Locate the cell with the specified text and output its (x, y) center coordinate. 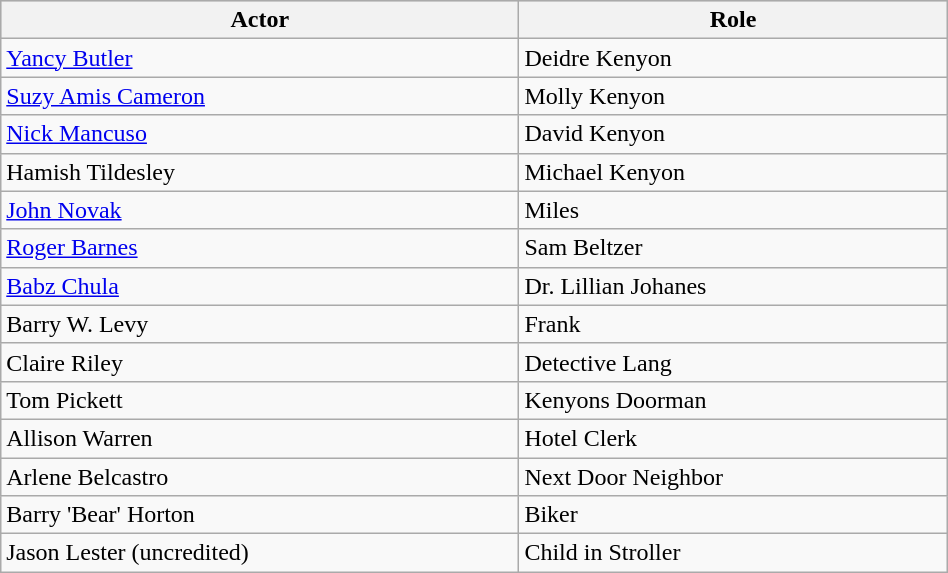
Hamish Tildesley (260, 172)
Claire Riley (260, 362)
Molly Kenyon (733, 96)
Suzy Amis Cameron (260, 96)
Yancy Butler (260, 58)
Child in Stroller (733, 553)
Roger Barnes (260, 248)
Sam Beltzer (733, 248)
Kenyons Doorman (733, 400)
Nick Mancuso (260, 134)
Babz Chula (260, 286)
Tom Pickett (260, 400)
Next Door Neighbor (733, 477)
Allison Warren (260, 438)
Actor (260, 20)
Detective Lang (733, 362)
Jason Lester (uncredited) (260, 553)
Role (733, 20)
Hotel Clerk (733, 438)
Dr. Lillian Johanes (733, 286)
John Novak (260, 210)
Barry W. Levy (260, 324)
Barry 'Bear' Horton (260, 515)
Miles (733, 210)
Deidre Kenyon (733, 58)
Frank (733, 324)
Michael Kenyon (733, 172)
Biker (733, 515)
Arlene Belcastro (260, 477)
David Kenyon (733, 134)
